Identify which cell holds the provided text, then report its [X, Y] central coordinate. 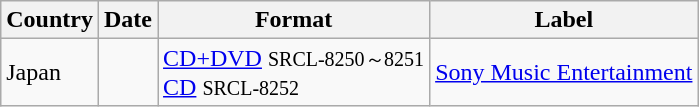
Format [294, 20]
CD+DVD SRCL-8250～8251CD SRCL-8252 [294, 72]
Label [564, 20]
Date [128, 20]
Sony Music Entertainment [564, 72]
Japan [50, 72]
Country [50, 20]
